Capture the cell that displays the provided text and extract its [X, Y] central coordinate. 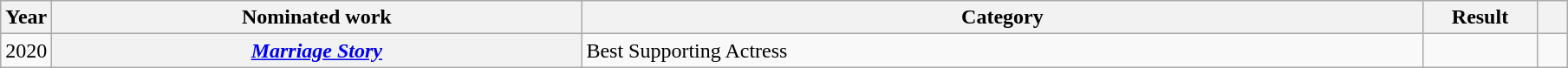
Nominated work [317, 17]
2020 [26, 51]
Best Supporting Actress [1002, 51]
Category [1002, 17]
Marriage Story [317, 51]
Year [26, 17]
Result [1480, 17]
